Output the (X, Y) coordinate of the center of the cell containing the given text.  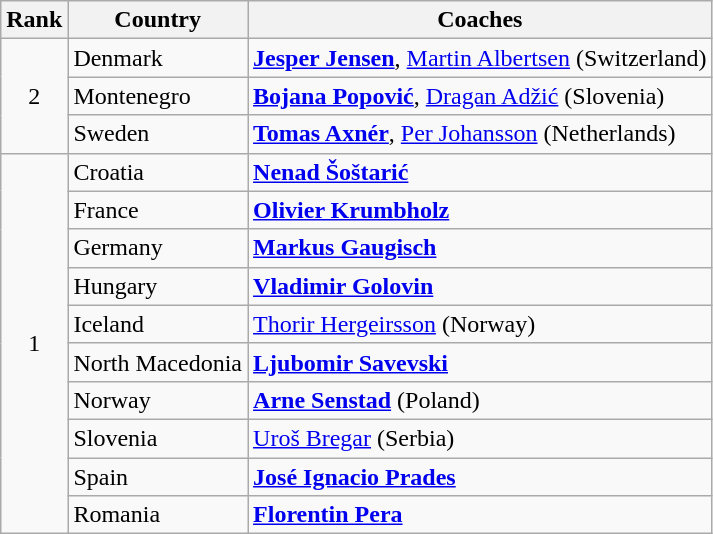
Markus Gaugisch (480, 248)
Florentin Pera (480, 515)
Hungary (158, 286)
Croatia (158, 172)
Sweden (158, 134)
Iceland (158, 324)
Ljubomir Savevski (480, 362)
Jesper Jensen, Martin Albertsen (Switzerland) (480, 58)
Rank (34, 20)
Tomas Axnér, Per Johansson (Netherlands) (480, 134)
José Ignacio Prades (480, 477)
Arne Senstad (Poland) (480, 400)
1 (34, 344)
2 (34, 96)
Nenad Šoštarić (480, 172)
Olivier Krumbholz (480, 210)
Denmark (158, 58)
Spain (158, 477)
Bojana Popović, Dragan Adžić (Slovenia) (480, 96)
Uroš Bregar (Serbia) (480, 438)
France (158, 210)
Romania (158, 515)
Slovenia (158, 438)
Vladimir Golovin (480, 286)
Montenegro (158, 96)
Norway (158, 400)
Germany (158, 248)
Country (158, 20)
Coaches (480, 20)
Thorir Hergeirsson (Norway) (480, 324)
North Macedonia (158, 362)
